Identify which cell holds the provided text, then report its (x, y) central coordinate. 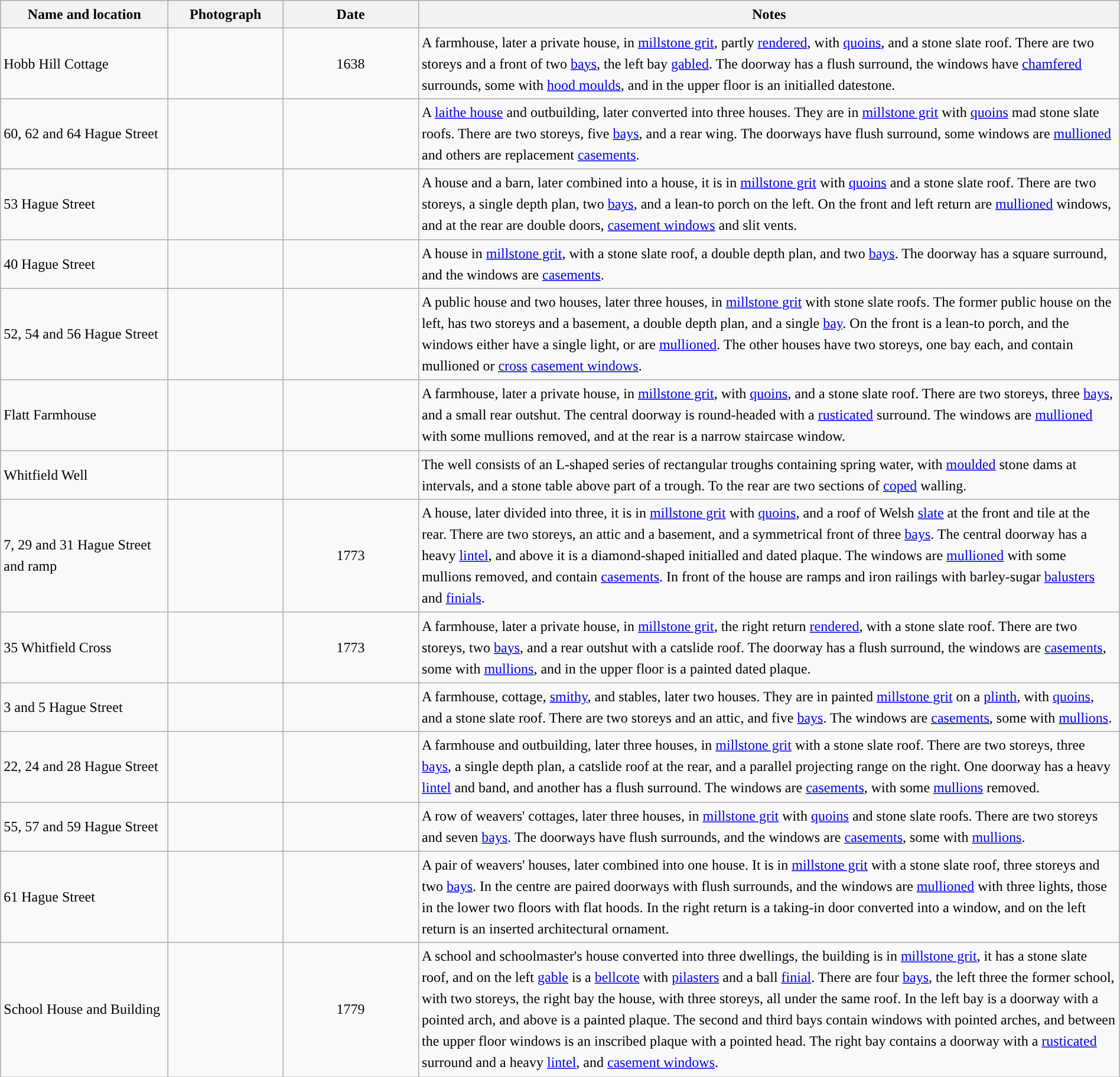
61 Hague Street (84, 897)
40 Hague Street (84, 263)
22, 24 and 28 Hague Street (84, 767)
Notes (769, 14)
Hobb Hill Cottage (84, 64)
1638 (351, 64)
53 Hague Street (84, 204)
60, 62 and 64 Hague Street (84, 134)
Date (351, 14)
35 Whitfield Cross (84, 647)
Photograph (226, 14)
7, 29 and 31 Hague Street and ramp (84, 555)
Flatt Farmhouse (84, 415)
Name and location (84, 14)
School House and Building (84, 1010)
52, 54 and 56 Hague Street (84, 334)
Whitfield Well (84, 475)
3 and 5 Hague Street (84, 707)
1779 (351, 1010)
55, 57 and 59 Hague Street (84, 827)
